Return (x, y) of the center of cell containing provided text 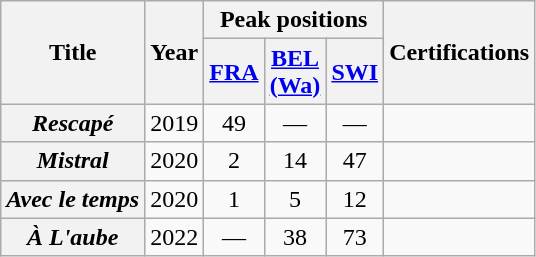
38 (295, 237)
14 (295, 161)
12 (355, 199)
Rescapé (73, 123)
BEL (Wa) (295, 72)
FRA (234, 72)
1 (234, 199)
5 (295, 199)
Mistral (73, 161)
Title (73, 52)
Year (174, 52)
Avec le temps (73, 199)
2019 (174, 123)
49 (234, 123)
73 (355, 237)
47 (355, 161)
2022 (174, 237)
2 (234, 161)
SWI (355, 72)
Peak positions (294, 20)
Certifications (460, 52)
À L'aube (73, 237)
